Locate the cell with the specified text and output its (X, Y) center coordinate. 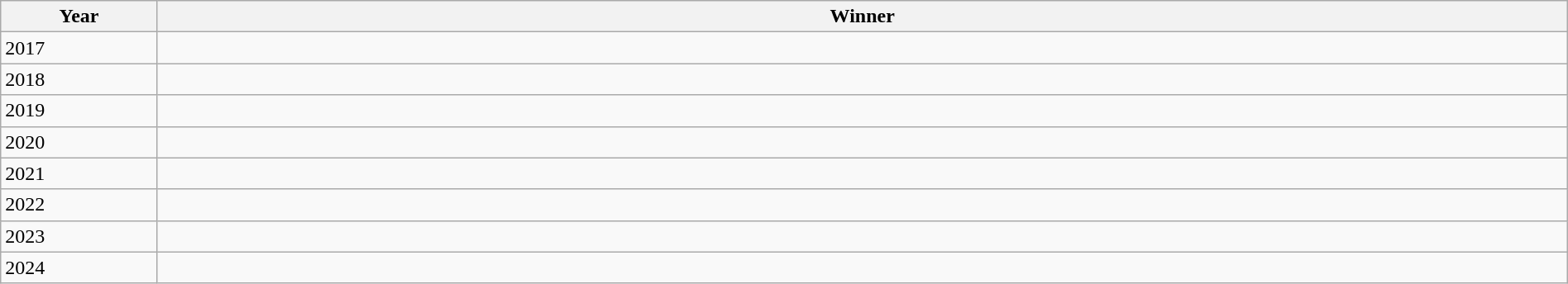
2023 (79, 236)
2021 (79, 173)
Winner (862, 17)
2019 (79, 111)
Year (79, 17)
2024 (79, 267)
2022 (79, 205)
2018 (79, 79)
2017 (79, 48)
2020 (79, 142)
